Identify which cell holds the provided text, then report its [X, Y] central coordinate. 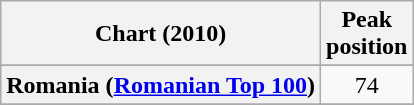
74 [367, 85]
Peakposition [367, 34]
Romania (Romanian Top 100) [161, 85]
Chart (2010) [161, 34]
